Extract the (X, Y) coordinate from the center of the cell holding the provided text.  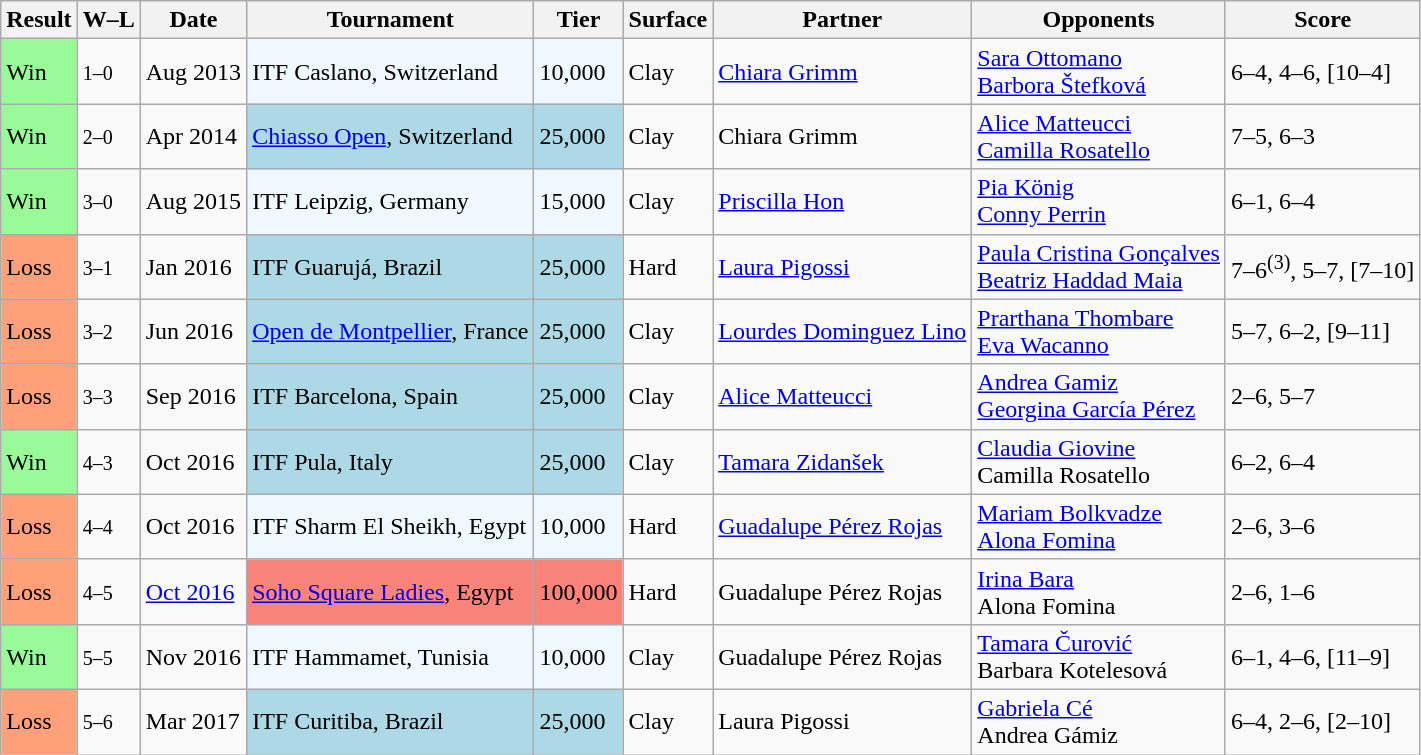
6–4, 4–6, [10–4] (1322, 72)
Opponents (1099, 20)
1–0 (108, 72)
Result (39, 20)
3–2 (108, 332)
5–7, 6–2, [9–11] (1322, 332)
15,000 (578, 202)
Mar 2017 (193, 722)
6–4, 2–6, [2–10] (1322, 722)
4–3 (108, 462)
4–5 (108, 592)
2–6, 1–6 (1322, 592)
ITF Barcelona, Spain (390, 396)
Andrea Gamiz Georgina García Pérez (1099, 396)
Tamara Čurović Barbara Kotelesová (1099, 656)
Nov 2016 (193, 656)
Paula Cristina Gonçalves Beatriz Haddad Maia (1099, 266)
6–1, 4–6, [11–9] (1322, 656)
Soho Square Ladies, Egypt (390, 592)
2–6, 3–6 (1322, 526)
6–1, 6–4 (1322, 202)
Open de Montpellier, France (390, 332)
2–0 (108, 136)
5–6 (108, 722)
Aug 2013 (193, 72)
ITF Caslano, Switzerland (390, 72)
Tournament (390, 20)
Pia König Conny Perrin (1099, 202)
3–0 (108, 202)
Jun 2016 (193, 332)
Irina Bara Alona Fomina (1099, 592)
Alice Matteucci (842, 396)
Alice Matteucci Camilla Rosatello (1099, 136)
Score (1322, 20)
3–3 (108, 396)
Surface (668, 20)
7–5, 6–3 (1322, 136)
ITF Leipzig, Germany (390, 202)
7–6(3), 5–7, [7–10] (1322, 266)
Tamara Zidanšek (842, 462)
Partner (842, 20)
6–2, 6–4 (1322, 462)
Gabriela Cé Andrea Gámiz (1099, 722)
Date (193, 20)
Aug 2015 (193, 202)
Lourdes Dominguez Lino (842, 332)
Chiasso Open, Switzerland (390, 136)
Priscilla Hon (842, 202)
ITF Guarujá, Brazil (390, 266)
ITF Pula, Italy (390, 462)
Claudia Giovine Camilla Rosatello (1099, 462)
Sep 2016 (193, 396)
4–4 (108, 526)
Sara Ottomano Barbora Štefková (1099, 72)
W–L (108, 20)
100,000 (578, 592)
Prarthana Thombare Eva Wacanno (1099, 332)
Mariam Bolkvadze Alona Fomina (1099, 526)
2–6, 5–7 (1322, 396)
5–5 (108, 656)
ITF Sharm El Sheikh, Egypt (390, 526)
Tier (578, 20)
Jan 2016 (193, 266)
ITF Hammamet, Tunisia (390, 656)
3–1 (108, 266)
ITF Curitiba, Brazil (390, 722)
Apr 2014 (193, 136)
